Scan for the cell matching the given text and deliver its (x, y) coordinate at center. 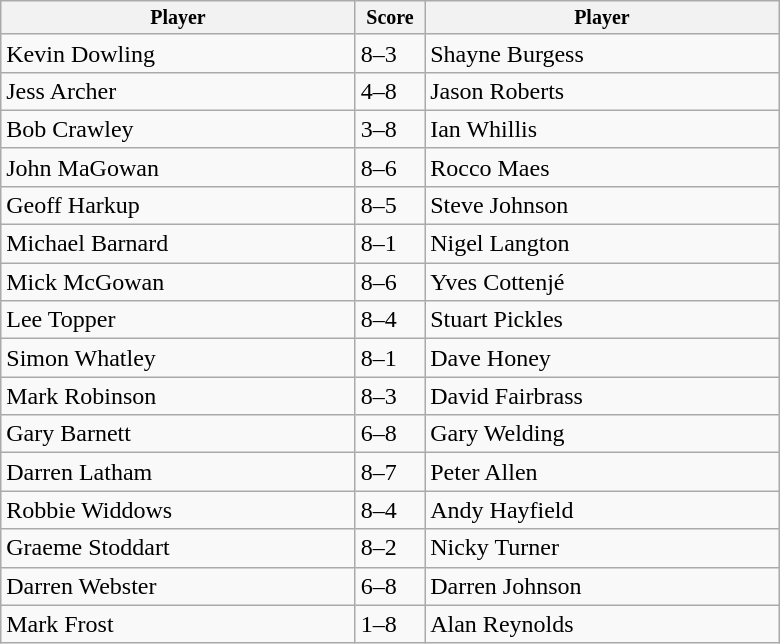
Graeme Stoddart (178, 548)
Alan Reynolds (602, 624)
Simon Whatley (178, 358)
8–5 (390, 205)
Mark Robinson (178, 396)
8–2 (390, 548)
Gary Welding (602, 434)
Lee Topper (178, 320)
Gary Barnett (178, 434)
Mick McGowan (178, 282)
Darren Webster (178, 586)
Steve Johnson (602, 205)
Robbie Widdows (178, 510)
David Fairbrass (602, 396)
Nicky Turner (602, 548)
Jason Roberts (602, 91)
Yves Cottenjé (602, 282)
Nigel Langton (602, 244)
Darren Johnson (602, 586)
3–8 (390, 129)
Andy Hayfield (602, 510)
4–8 (390, 91)
Mark Frost (178, 624)
John MaGowan (178, 167)
Peter Allen (602, 472)
Stuart Pickles (602, 320)
1–8 (390, 624)
Shayne Burgess (602, 53)
Geoff Harkup (178, 205)
Kevin Dowling (178, 53)
Rocco Maes (602, 167)
Score (390, 18)
Ian Whillis (602, 129)
Darren Latham (178, 472)
Jess Archer (178, 91)
Dave Honey (602, 358)
8–7 (390, 472)
Bob Crawley (178, 129)
Michael Barnard (178, 244)
